Output the [X, Y] coordinate of the center of the cell containing the given text.  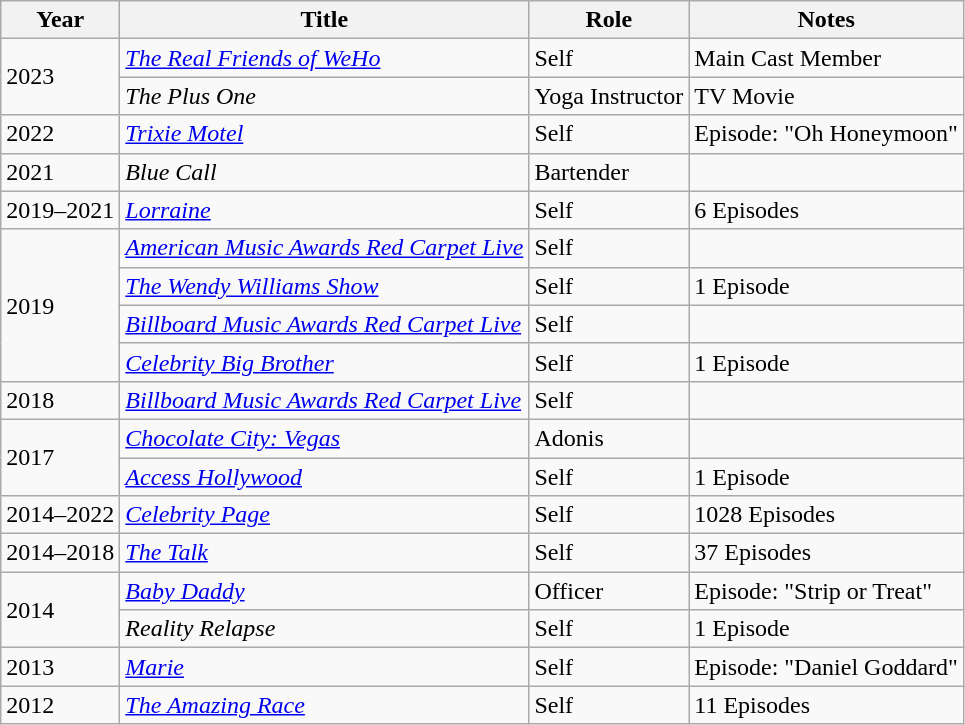
The Plus One [324, 96]
Trixie Motel [324, 134]
Chocolate City: Vegas [324, 438]
Year [60, 20]
2014 [60, 610]
2022 [60, 134]
Access Hollywood [324, 477]
1028 Episodes [826, 515]
Celebrity Big Brother [324, 362]
2023 [60, 77]
2012 [60, 705]
Baby Daddy [324, 591]
Celebrity Page [324, 515]
37 Episodes [826, 553]
Episode: "Strip or Treat" [826, 591]
The Amazing Race [324, 705]
Officer [609, 591]
2017 [60, 457]
Episode: "Daniel Goddard" [826, 667]
TV Movie [826, 96]
Yoga Instructor [609, 96]
2018 [60, 400]
The Real Friends of WeHo [324, 58]
Title [324, 20]
2019–2021 [60, 210]
Adonis [609, 438]
Episode: "Oh Honeymoon" [826, 134]
Notes [826, 20]
The Wendy Williams Show [324, 286]
Bartender [609, 172]
11 Episodes [826, 705]
Reality Relapse [324, 629]
Role [609, 20]
2019 [60, 305]
6 Episodes [826, 210]
2014–2018 [60, 553]
2013 [60, 667]
Main Cast Member [826, 58]
Blue Call [324, 172]
American Music Awards Red Carpet Live [324, 248]
Marie [324, 667]
2021 [60, 172]
2014–2022 [60, 515]
Lorraine [324, 210]
The Talk [324, 553]
